For the text-containing cell, return its midpoint in (X, Y) coordinate format. 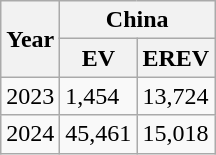
2023 (30, 96)
EV (98, 58)
China (138, 20)
2024 (30, 134)
45,461 (98, 134)
Year (30, 39)
EREV (176, 58)
13,724 (176, 96)
1,454 (98, 96)
15,018 (176, 134)
